Output the [X, Y] coordinate of the center of the cell containing the given text.  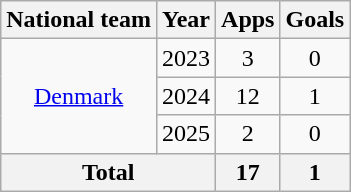
Denmark [79, 96]
Goals [315, 20]
National team [79, 20]
Total [108, 172]
3 [248, 58]
2025 [186, 134]
2024 [186, 96]
Apps [248, 20]
17 [248, 172]
Year [186, 20]
2 [248, 134]
12 [248, 96]
2023 [186, 58]
